Scan for the cell matching the given text and deliver its [X, Y] coordinate at center. 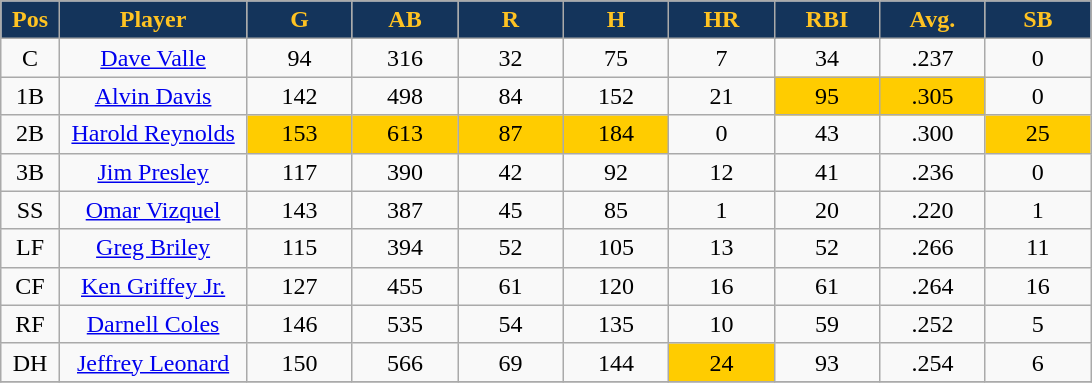
Jim Presley [153, 172]
152 [616, 96]
.264 [932, 286]
24 [722, 362]
184 [616, 134]
613 [404, 134]
7 [722, 58]
Avg. [932, 20]
135 [616, 324]
153 [300, 134]
75 [616, 58]
Greg Briley [153, 248]
94 [300, 58]
DH [30, 362]
41 [826, 172]
87 [510, 134]
2B [30, 134]
146 [300, 324]
.220 [932, 210]
54 [510, 324]
11 [1038, 248]
142 [300, 96]
316 [404, 58]
Dave Valle [153, 58]
127 [300, 286]
Darnell Coles [153, 324]
3B [30, 172]
.252 [932, 324]
.236 [932, 172]
390 [404, 172]
85 [616, 210]
HR [722, 20]
566 [404, 362]
SB [1038, 20]
120 [616, 286]
93 [826, 362]
117 [300, 172]
CF [30, 286]
Jeffrey Leonard [153, 362]
59 [826, 324]
C [30, 58]
5 [1038, 324]
Alvin Davis [153, 96]
1B [30, 96]
69 [510, 362]
R [510, 20]
12 [722, 172]
95 [826, 96]
45 [510, 210]
.300 [932, 134]
498 [404, 96]
RBI [826, 20]
20 [826, 210]
.305 [932, 96]
Omar Vizquel [153, 210]
144 [616, 362]
105 [616, 248]
13 [722, 248]
92 [616, 172]
Pos [30, 20]
Player [153, 20]
115 [300, 248]
AB [404, 20]
535 [404, 324]
387 [404, 210]
34 [826, 58]
6 [1038, 362]
21 [722, 96]
455 [404, 286]
Harold Reynolds [153, 134]
150 [300, 362]
32 [510, 58]
43 [826, 134]
.237 [932, 58]
10 [722, 324]
RF [30, 324]
Ken Griffey Jr. [153, 286]
42 [510, 172]
25 [1038, 134]
G [300, 20]
.266 [932, 248]
143 [300, 210]
84 [510, 96]
394 [404, 248]
LF [30, 248]
SS [30, 210]
H [616, 20]
.254 [932, 362]
